Detect which cell encompasses the target text, then output its (X, Y) center coordinate. 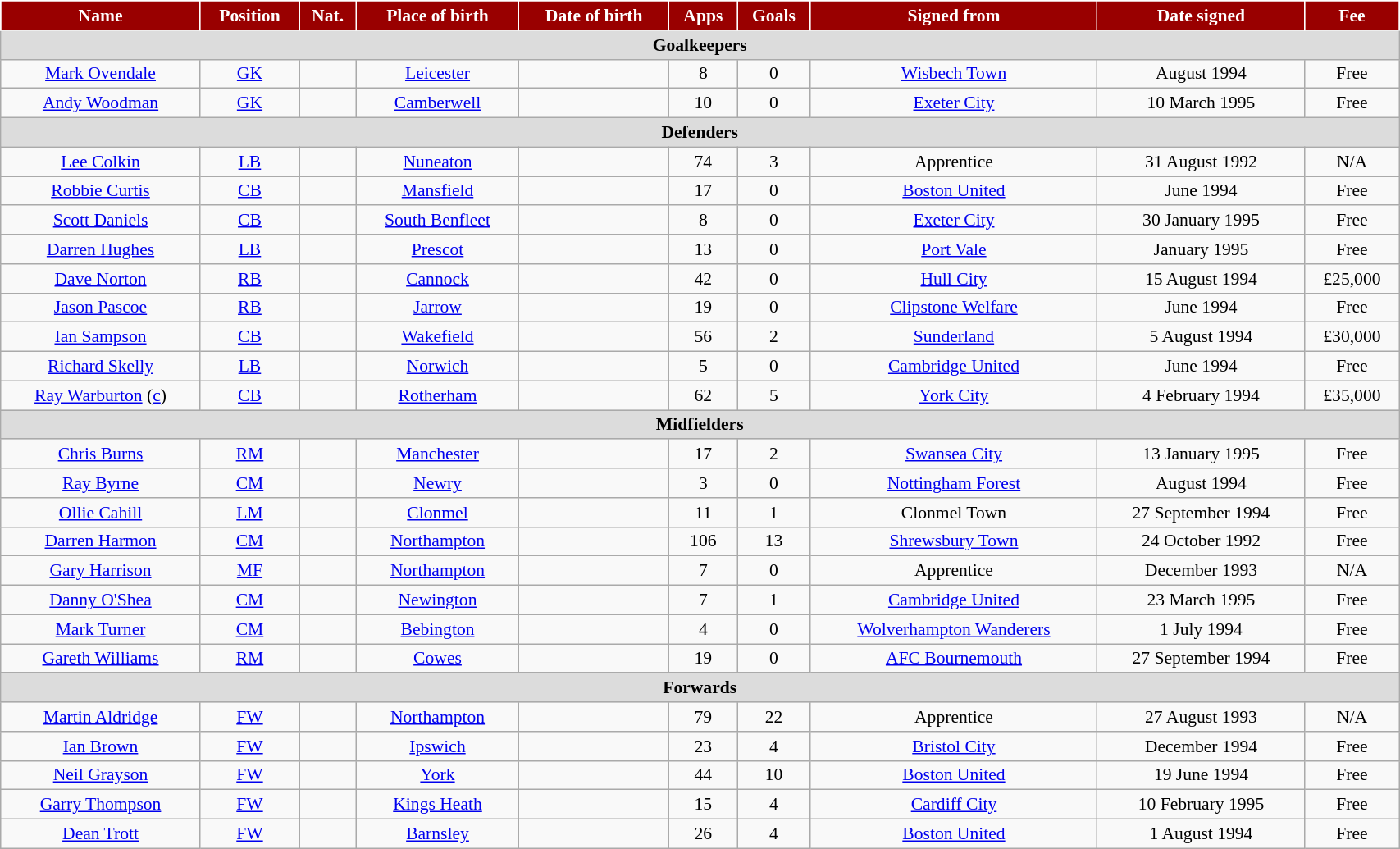
Leicester (438, 74)
Scott Daniels (101, 221)
Kings Heath (438, 805)
30 January 1995 (1201, 221)
Nottingham Forest (953, 483)
Mansfield (438, 191)
Rotherham (438, 395)
Name (101, 16)
Midfielders (700, 425)
Clipstone Welfare (953, 308)
5 August 1994 (1201, 337)
23 (704, 746)
Hull City (953, 279)
Dave Norton (101, 279)
£25,000 (1352, 279)
15 (704, 805)
Bristol City (953, 746)
Chris Burns (101, 454)
44 (704, 775)
79 (704, 717)
Ian Brown (101, 746)
4 February 1994 (1201, 395)
Wisbech Town (953, 74)
Bebington (438, 629)
£35,000 (1352, 395)
Ipswich (438, 746)
19 June 1994 (1201, 775)
Cannock (438, 279)
Richard Skelly (101, 367)
26 (704, 834)
Defenders (700, 133)
Position (249, 16)
23 March 1995 (1201, 600)
Sunderland (953, 337)
Ollie Cahill (101, 513)
13 January 1995 (1201, 454)
Wolverhampton Wanderers (953, 629)
Neil Grayson (101, 775)
MF (249, 571)
Garry Thompson (101, 805)
AFC Bournemouth (953, 659)
Dean Trott (101, 834)
Shrewsbury Town (953, 541)
Jason Pascoe (101, 308)
Barnsley (438, 834)
74 (704, 162)
Clonmel (438, 513)
1 July 1994 (1201, 629)
Ian Sampson (101, 337)
56 (704, 337)
Swansea City (953, 454)
Wakefield (438, 337)
106 (704, 541)
Forwards (700, 688)
1 August 1994 (1201, 834)
Darren Harmon (101, 541)
Gareth Williams (101, 659)
£30,000 (1352, 337)
Gary Harrison (101, 571)
Ray Warburton (c) (101, 395)
Norwich (438, 367)
31 August 1992 (1201, 162)
Camberwell (438, 103)
10 March 1995 (1201, 103)
York City (953, 395)
10 February 1995 (1201, 805)
Ray Byrne (101, 483)
Date signed (1201, 16)
Date of birth (594, 16)
Cowes (438, 659)
Nuneaton (438, 162)
Fee (1352, 16)
27 August 1993 (1201, 717)
York (438, 775)
24 October 1992 (1201, 541)
South Benfleet (438, 221)
Place of birth (438, 16)
Martin Aldridge (101, 717)
Newry (438, 483)
Danny O'Shea (101, 600)
Darren Hughes (101, 249)
42 (704, 279)
Jarrow (438, 308)
Andy Woodman (101, 103)
62 (704, 395)
Apps (704, 16)
December 1994 (1201, 746)
January 1995 (1201, 249)
Goals (774, 16)
LM (249, 513)
Manchester (438, 454)
Goalkeepers (700, 45)
22 (774, 717)
Port Vale (953, 249)
Signed from (953, 16)
Lee Colkin (101, 162)
Newington (438, 600)
Robbie Curtis (101, 191)
Clonmel Town (953, 513)
Prescot (438, 249)
Mark Ovendale (101, 74)
15 August 1994 (1201, 279)
December 1993 (1201, 571)
Cardiff City (953, 805)
11 (704, 513)
Mark Turner (101, 629)
Nat. (328, 16)
